Return (x, y) of the center of cell containing provided text 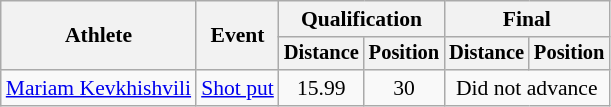
Final (526, 19)
Mariam Kevkhishvili (98, 88)
Qualification (362, 19)
Did not advance (526, 88)
15.99 (322, 88)
Event (238, 36)
Athlete (98, 36)
30 (404, 88)
Shot put (238, 88)
